Determine the [X, Y] coordinate at the center of the cell enclosing the given text.  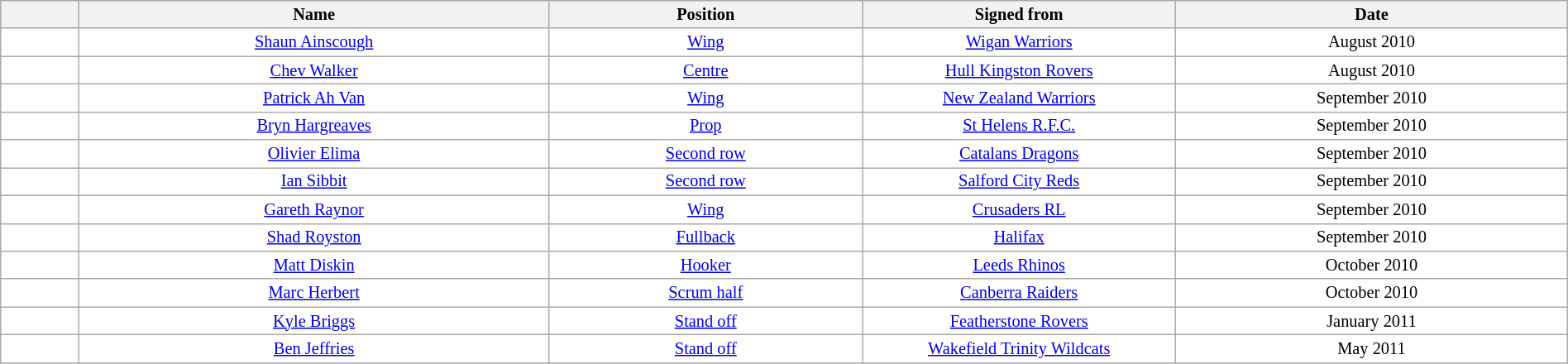
Halifax [1019, 237]
January 2011 [1372, 321]
Leeds Rhinos [1019, 265]
St Helens R.F.C. [1019, 126]
Matt Diskin [313, 265]
Shaun Ainscough [313, 42]
Ben Jeffries [313, 348]
Signed from [1019, 14]
Marc Herbert [313, 293]
Catalans Dragons [1019, 154]
Gareth Raynor [313, 209]
Date [1372, 14]
Crusaders RL [1019, 209]
Fullback [706, 237]
Patrick Ah Van [313, 98]
Kyle Briggs [313, 321]
Shad Royston [313, 237]
Salford City Reds [1019, 181]
Name [313, 14]
May 2011 [1372, 348]
Prop [706, 126]
Hull Kingston Rovers [1019, 70]
Hooker [706, 265]
Olivier Elima [313, 154]
Canberra Raiders [1019, 293]
New Zealand Warriors [1019, 98]
Scrum half [706, 293]
Wakefield Trinity Wildcats [1019, 348]
Ian Sibbit [313, 181]
Featherstone Rovers [1019, 321]
Wigan Warriors [1019, 42]
Position [706, 14]
Centre [706, 70]
Bryn Hargreaves [313, 126]
Chev Walker [313, 70]
